Return the [X, Y] coordinate for the center point of the cell that contains the specified text.  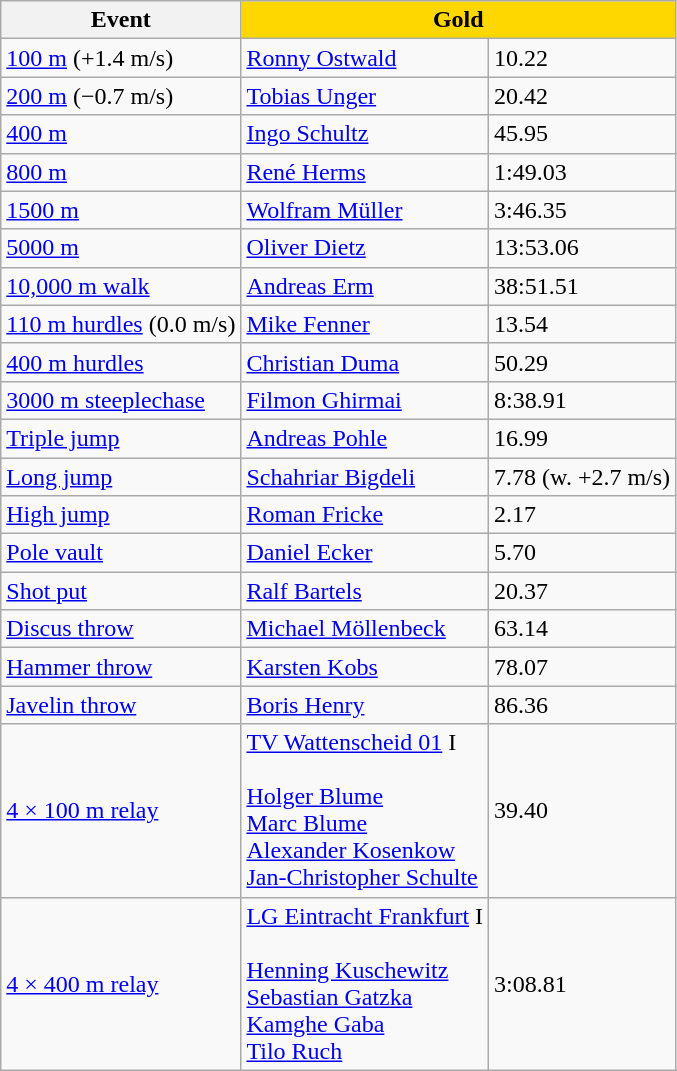
110 m hurdles (0.0 m/s) [121, 324]
Tobias Unger [365, 96]
400 m hurdles [121, 362]
Discus throw [121, 629]
Event [121, 20]
Schahriar Bigdeli [365, 477]
Andreas Pohle [365, 438]
Pole vault [121, 553]
13.54 [582, 324]
Roman Fricke [365, 515]
High jump [121, 515]
Mike Fenner [365, 324]
Oliver Dietz [365, 248]
Wolfram Müller [365, 210]
Triple jump [121, 438]
50.29 [582, 362]
86.36 [582, 705]
16.99 [582, 438]
Shot put [121, 591]
Ralf Bartels [365, 591]
2.17 [582, 515]
63.14 [582, 629]
Daniel Ecker [365, 553]
20.37 [582, 591]
Filmon Ghirmai [365, 400]
René Herms [365, 172]
Ingo Schultz [365, 134]
Long jump [121, 477]
5000 m [121, 248]
10.22 [582, 58]
Ronny Ostwald [365, 58]
LG Eintracht Frankfurt I Henning Kuschewitz Sebastian Gatzka Kamghe Gaba Tilo Ruch [365, 984]
Hammer throw [121, 667]
Christian Duma [365, 362]
4 × 400 m relay [121, 984]
7.78 (w. +2.7 m/s) [582, 477]
400 m [121, 134]
78.07 [582, 667]
20.42 [582, 96]
4 × 100 m relay [121, 810]
38:51.51 [582, 286]
8:38.91 [582, 400]
3000 m steeplechase [121, 400]
Javelin throw [121, 705]
200 m (−0.7 m/s) [121, 96]
Boris Henry [365, 705]
Michael Möllenbeck [365, 629]
5.70 [582, 553]
1:49.03 [582, 172]
3:46.35 [582, 210]
Gold [458, 20]
800 m [121, 172]
1500 m [121, 210]
45.95 [582, 134]
Karsten Kobs [365, 667]
3:08.81 [582, 984]
100 m (+1.4 m/s) [121, 58]
Andreas Erm [365, 286]
10,000 m walk [121, 286]
39.40 [582, 810]
13:53.06 [582, 248]
TV Wattenscheid 01 I Holger Blume Marc Blume Alexander Kosenkow Jan-Christopher Schulte [365, 810]
